Scan for the cell matching the given text and deliver its [x, y] coordinate at center. 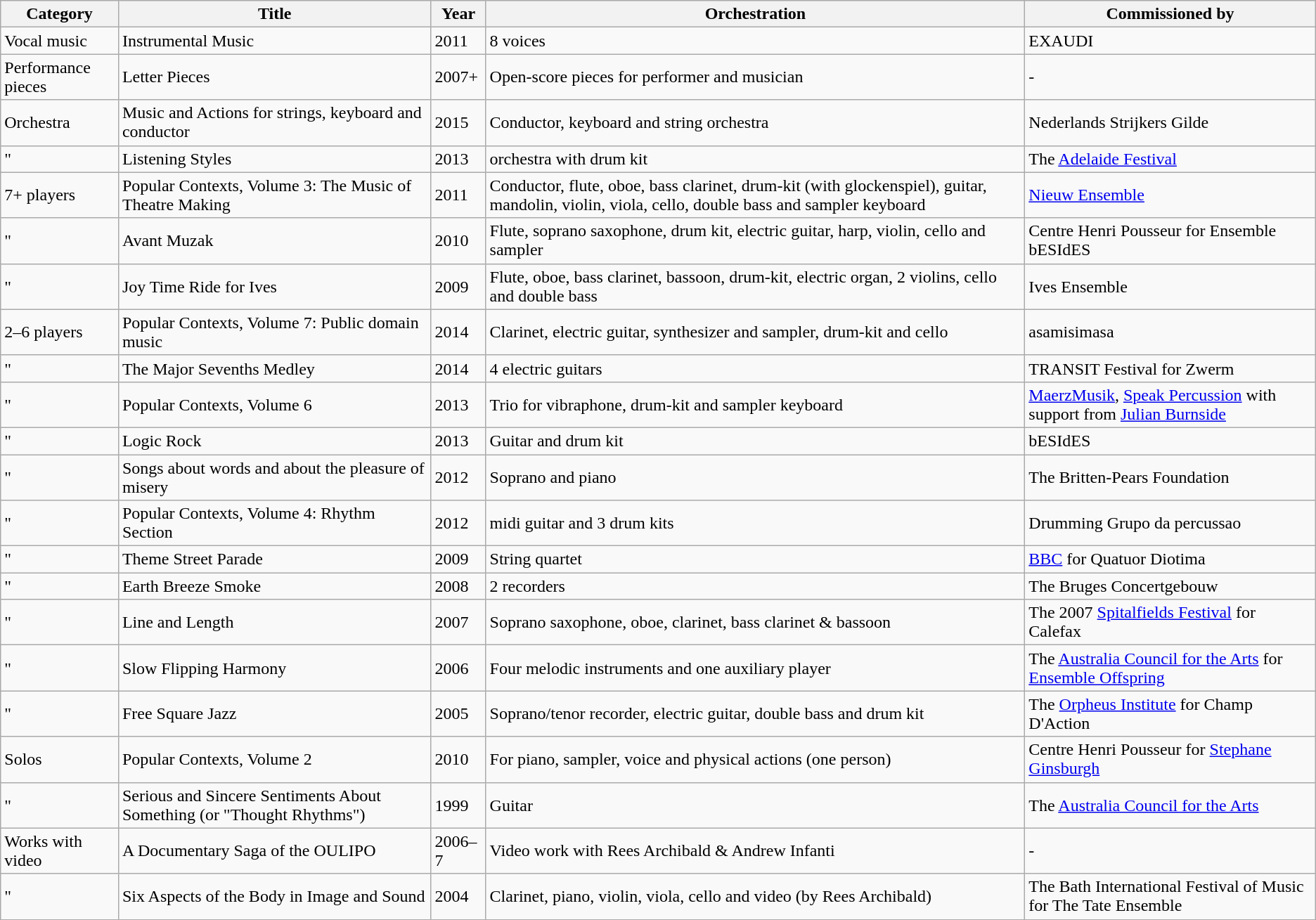
Popular Contexts, Volume 4: Rhythm Section [274, 523]
Popular Contexts, Volume 7: Public domain music [274, 332]
Logic Rock [274, 441]
Six Aspects of the Body in Image and Sound [274, 897]
The Major Sevenths Medley [274, 368]
TRANSIT Festival for Zwerm [1170, 368]
2006 [458, 668]
EXAUDI [1170, 41]
Slow Flipping Harmony [274, 668]
midi guitar and 3 drum kits [755, 523]
2005 [458, 714]
Flute, soprano saxophone, drum kit, electric guitar, harp, violin, cello and sampler [755, 240]
Instrumental Music [274, 41]
Soprano/tenor recorder, electric guitar, double bass and drum kit [755, 714]
MaerzMusik, Speak Percussion with support from Julian Burnside [1170, 405]
String quartet [755, 559]
The 2007 Spitalfields Festival for Calefax [1170, 623]
The Britten-Pears Foundation [1170, 477]
Video work with Rees Archibald & Andrew Infanti [755, 850]
Trio for vibraphone, drum-kit and sampler keyboard [755, 405]
Nieuw Ensemble [1170, 195]
2006–7 [458, 850]
4 electric guitars [755, 368]
Drumming Grupo da percussao [1170, 523]
Works with video [60, 850]
Performance pieces [60, 77]
2007 [458, 623]
Commissioned by [1170, 14]
Guitar and drum kit [755, 441]
2 recorders [755, 586]
Centre Henri Pousseur for Ensemble bESIdES [1170, 240]
Nederlands Strijkers Gilde [1170, 122]
1999 [458, 805]
Serious and Sincere Sentiments About Something (or "Thought Rhythms") [274, 805]
The Australia Council for the Arts [1170, 805]
Popular Contexts, Volume 3: The Music of Theatre Making [274, 195]
Solos [60, 759]
Open-score pieces for performer and musician [755, 77]
Year [458, 14]
Earth Breeze Smoke [274, 586]
Soprano saxophone, oboe, clarinet, bass clarinet & bassoon [755, 623]
Letter Pieces [274, 77]
Title [274, 14]
Avant Muzak [274, 240]
asamisimasa [1170, 332]
Vocal music [60, 41]
BBC for Quatuor Diotima [1170, 559]
Songs about words and about the pleasure of misery [274, 477]
Four melodic instruments and one auxiliary player [755, 668]
Clarinet, piano, violin, viola, cello and video (by Rees Archibald) [755, 897]
The Australia Council for the Arts for Ensemble Offspring [1170, 668]
bESIdES [1170, 441]
Category [60, 14]
Joy Time Ride for Ives [274, 287]
Soprano and piano [755, 477]
Popular Contexts, Volume 2 [274, 759]
2007+ [458, 77]
The Bruges Concertgebouw [1170, 586]
7+ players [60, 195]
orchestra with drum kit [755, 159]
Orchestra [60, 122]
The Bath International Festival of Music for The Tate Ensemble [1170, 897]
Free Square Jazz [274, 714]
Conductor, keyboard and string orchestra [755, 122]
Listening Styles [274, 159]
Popular Contexts, Volume 6 [274, 405]
The Adelaide Festival [1170, 159]
2–6 players [60, 332]
8 voices [755, 41]
Theme Street Parade [274, 559]
Music and Actions for strings, keyboard and conductor [274, 122]
A Documentary Saga of the OULIPO [274, 850]
Conductor, flute, oboe, bass clarinet, drum-kit (with glockenspiel), guitar, mandolin, violin, viola, cello, double bass and sampler keyboard [755, 195]
Ives Ensemble [1170, 287]
2015 [458, 122]
Centre Henri Pousseur for Stephane Ginsburgh [1170, 759]
2008 [458, 586]
Guitar [755, 805]
The Orpheus Institute for Champ D'Action [1170, 714]
Flute, oboe, bass clarinet, bassoon, drum-kit, electric organ, 2 violins, cello and double bass [755, 287]
For piano, sampler, voice and physical actions (one person) [755, 759]
Orchestration [755, 14]
Line and Length [274, 623]
2004 [458, 897]
Clarinet, electric guitar, synthesizer and sampler, drum-kit and cello [755, 332]
